Locate the cell with the specified text and output its (x, y) center coordinate. 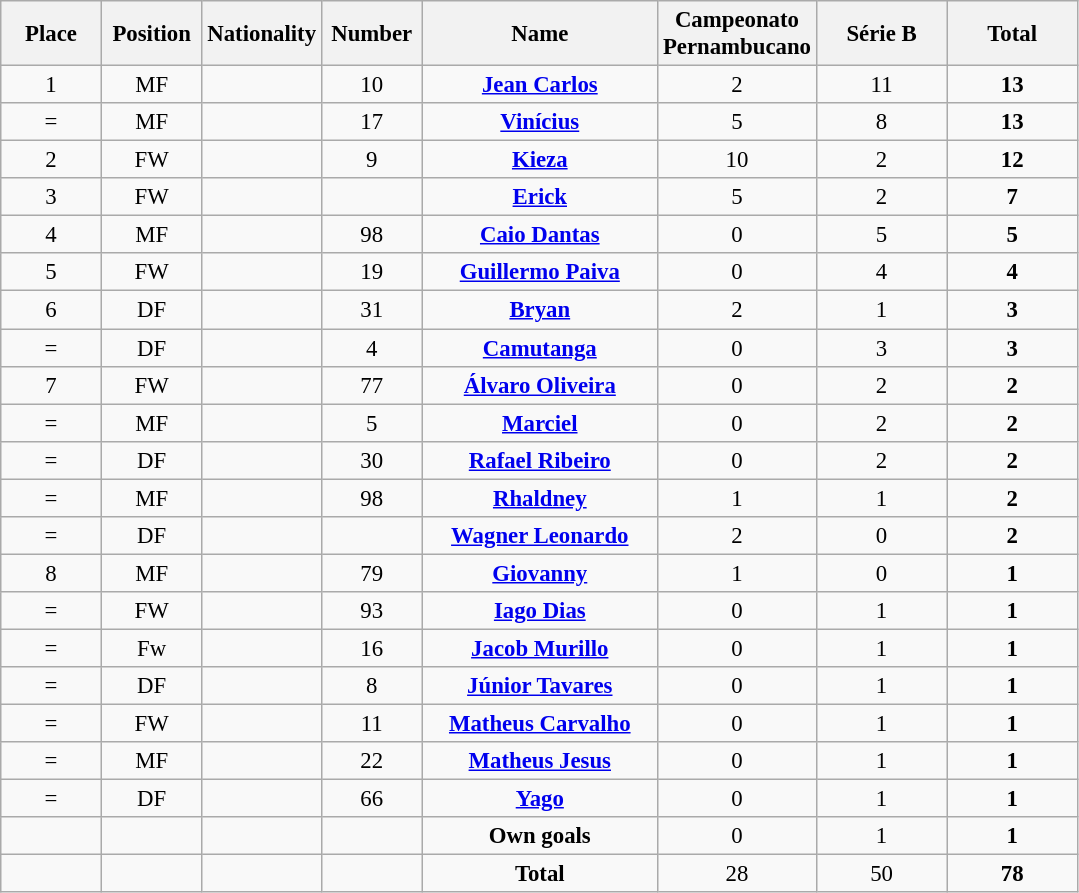
22 (372, 761)
Name (540, 34)
Marciel (540, 423)
Kieza (540, 160)
Jean Carlos (540, 85)
Matheus Carvalho (540, 724)
Campeonato Pernambucano (738, 34)
Jacob Murillo (540, 648)
Wagner Leonardo (540, 536)
93 (372, 611)
9 (372, 160)
Júnior Tavares (540, 686)
Nationality (262, 34)
Guillermo Paiva (540, 273)
30 (372, 460)
Yago (540, 799)
66 (372, 799)
31 (372, 310)
6 (52, 310)
Fw (152, 648)
Caio Dantas (540, 235)
19 (372, 273)
28 (738, 874)
Iago Dias (540, 611)
Vinícius (540, 122)
Álvaro Oliveira (540, 385)
50 (882, 874)
Place (52, 34)
Bryan (540, 310)
79 (372, 573)
Own goals (540, 836)
Giovanny (540, 573)
Camutanga (540, 348)
Matheus Jesus (540, 761)
Number (372, 34)
16 (372, 648)
Rhaldney (540, 498)
Rafael Ribeiro (540, 460)
78 (1012, 874)
12 (1012, 160)
Position (152, 34)
Série B (882, 34)
Erick (540, 197)
17 (372, 122)
77 (372, 385)
